Extract the (X, Y) coordinate from the center of the cell holding the provided text.  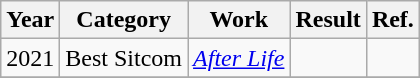
Category (124, 20)
Best Sitcom (124, 58)
After Life (239, 58)
Ref. (392, 20)
Work (239, 20)
Result (328, 20)
2021 (30, 58)
Year (30, 20)
